Locate the cell with the specified text and output its [x, y] center coordinate. 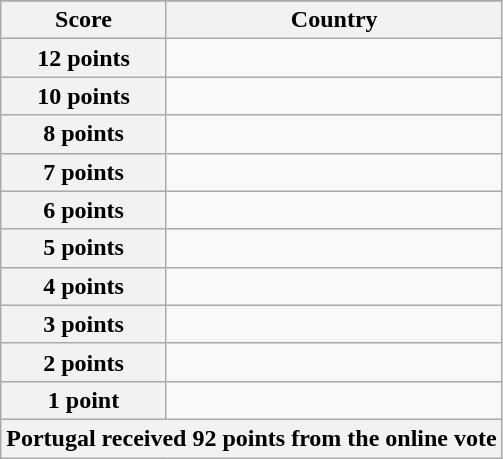
5 points [84, 248]
7 points [84, 172]
12 points [84, 58]
10 points [84, 96]
Country [334, 20]
Score [84, 20]
6 points [84, 210]
3 points [84, 324]
1 point [84, 400]
4 points [84, 286]
2 points [84, 362]
8 points [84, 134]
Portugal received 92 points from the online vote [252, 438]
